Provide the (X, Y) coordinate of the cell's center where the given text is located.  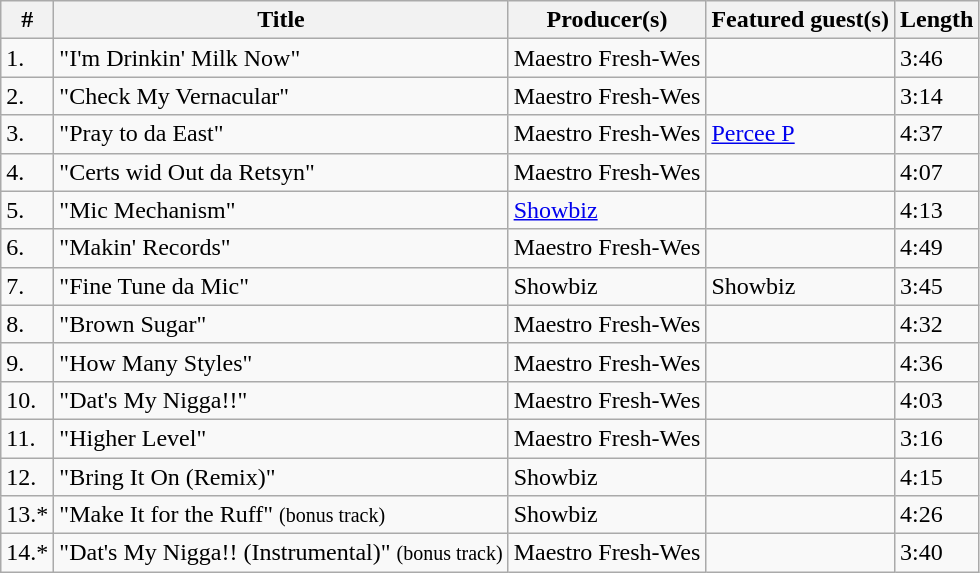
11. (28, 438)
4:15 (936, 477)
"Higher Level" (281, 438)
4:49 (936, 248)
3:40 (936, 553)
9. (28, 362)
4:26 (936, 515)
4:03 (936, 400)
"Brown Sugar" (281, 324)
3:46 (936, 58)
"Dat's My Nigga!!" (281, 400)
# (28, 20)
4:37 (936, 134)
7. (28, 286)
6. (28, 248)
4:07 (936, 172)
8. (28, 324)
"Bring It On (Remix)" (281, 477)
"I'm Drinkin' Milk Now" (281, 58)
10. (28, 400)
Title (281, 20)
3. (28, 134)
"Check My Vernacular" (281, 96)
12. (28, 477)
"Make It for the Ruff" (bonus track) (281, 515)
2. (28, 96)
"Dat's My Nigga!! (Instrumental)" (bonus track) (281, 553)
Percee P (800, 134)
4. (28, 172)
"Pray to da East" (281, 134)
"Makin' Records" (281, 248)
14.* (28, 553)
"Mic Mechanism" (281, 210)
"How Many Styles" (281, 362)
3:14 (936, 96)
3:45 (936, 286)
4:32 (936, 324)
4:13 (936, 210)
Featured guest(s) (800, 20)
13.* (28, 515)
"Fine Tune da Mic" (281, 286)
1. (28, 58)
4:36 (936, 362)
"Certs wid Out da Retsyn" (281, 172)
3:16 (936, 438)
Length (936, 20)
Producer(s) (607, 20)
5. (28, 210)
